Scan for the cell matching the given text and deliver its [X, Y] coordinate at center. 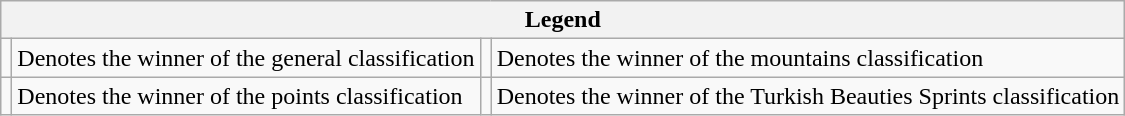
Denotes the winner of the Turkish Beauties Sprints classification [808, 96]
Legend [563, 20]
Denotes the winner of the points classification [246, 96]
Denotes the winner of the general classification [246, 58]
Denotes the winner of the mountains classification [808, 58]
